For the text-containing cell, return its midpoint in [x, y] coordinate format. 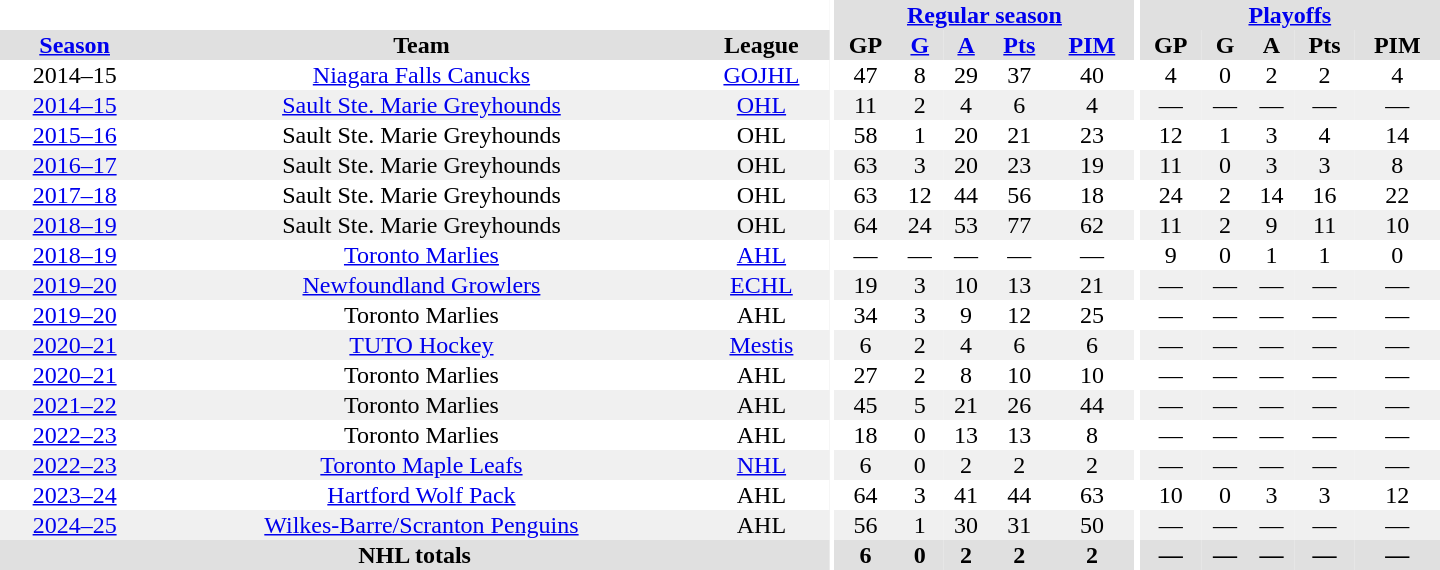
30 [966, 525]
Team [421, 45]
29 [966, 75]
Hartford Wolf Pack [421, 495]
27 [865, 375]
Playoffs [1290, 15]
45 [865, 405]
2023–24 [74, 495]
47 [865, 75]
31 [1019, 525]
Wilkes-Barre/Scranton Penguins [421, 525]
Regular season [984, 15]
ECHL [762, 285]
Newfoundland Growlers [421, 285]
Toronto Maple Leafs [421, 465]
22 [1398, 195]
5 [920, 405]
Mestis [762, 345]
NHL totals [414, 555]
League [762, 45]
2017–18 [74, 195]
NHL [762, 465]
77 [1019, 225]
16 [1325, 195]
26 [1019, 405]
41 [966, 495]
58 [865, 135]
50 [1092, 525]
Niagara Falls Canucks [421, 75]
2024–25 [74, 525]
34 [865, 315]
62 [1092, 225]
2015–16 [74, 135]
53 [966, 225]
40 [1092, 75]
37 [1019, 75]
2016–17 [74, 165]
25 [1092, 315]
GOJHL [762, 75]
TUTO Hockey [421, 345]
Season [74, 45]
2021–22 [74, 405]
